Locate the cell with the specified text and output its (X, Y) center coordinate. 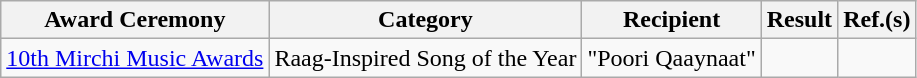
Result (799, 20)
"Poori Qaaynaat" (672, 58)
Raag-Inspired Song of the Year (426, 58)
Category (426, 20)
10th Mirchi Music Awards (135, 58)
Recipient (672, 20)
Award Ceremony (135, 20)
Ref.(s) (877, 20)
